Determine the (x, y) coordinate at the center of the cell enclosing the given text.  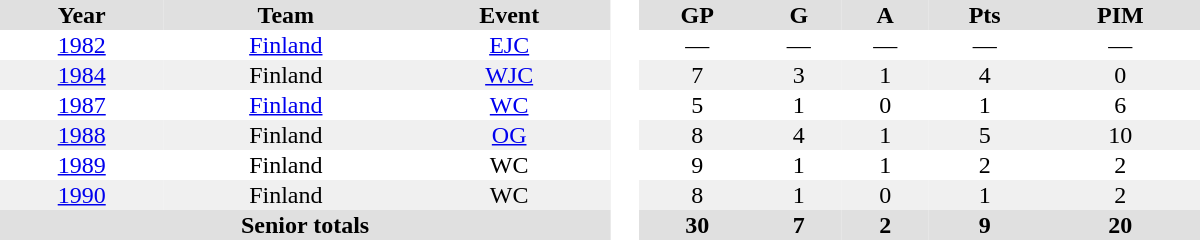
1989 (82, 165)
A (886, 15)
1988 (82, 135)
20 (1120, 225)
GP (697, 15)
PIM (1120, 15)
G (798, 15)
10 (1120, 135)
6 (1120, 105)
Team (286, 15)
1990 (82, 195)
Year (82, 15)
OG (509, 135)
Senior totals (305, 225)
1984 (82, 75)
1982 (82, 45)
Event (509, 15)
WJC (509, 75)
Pts (985, 15)
3 (798, 75)
EJC (509, 45)
30 (697, 225)
1987 (82, 105)
